Extract the (x, y) coordinate from the center of the cell holding the provided text.  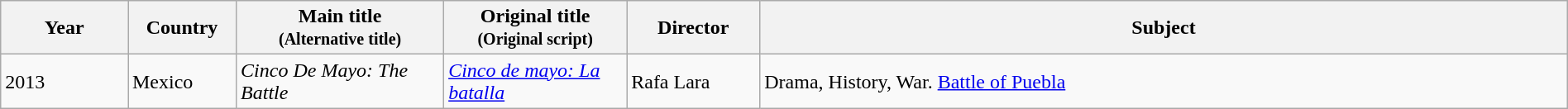
Original title(Original script) (536, 28)
Cinco de mayo: La batalla (536, 81)
Cinco De Mayo: The Battle (341, 81)
2013 (65, 81)
Mexico (182, 81)
Director (693, 28)
Subject (1164, 28)
Year (65, 28)
Country (182, 28)
Drama, History, War. Battle of Puebla (1164, 81)
Main title(Alternative title) (341, 28)
Rafa Lara (693, 81)
